Search for the cell housing the specified text and yield its (X, Y) center coordinate. 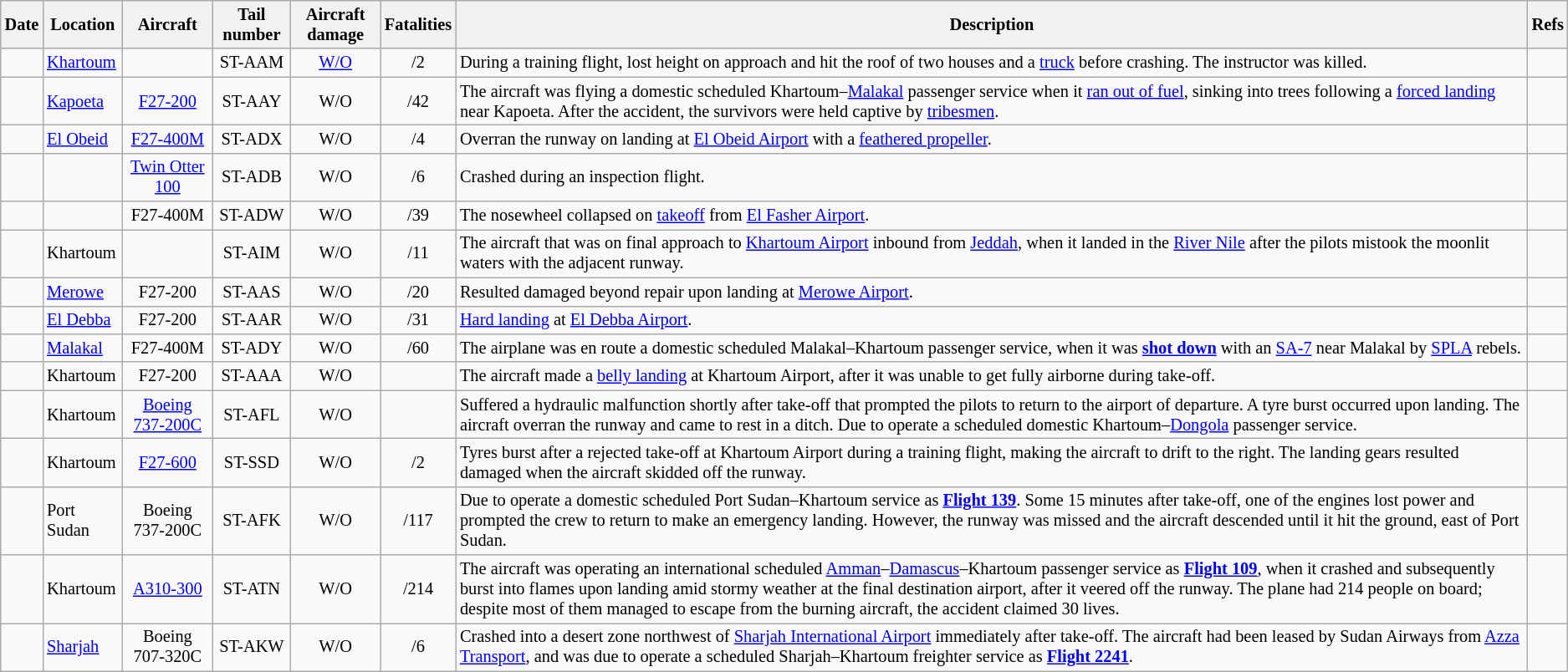
Twin Otter 100 (167, 177)
/60 (418, 348)
Port Sudan (82, 521)
ST-AAA (251, 376)
El Obeid (82, 139)
ST-AAR (251, 320)
Date (22, 24)
ST-AAM (251, 63)
Kapoeta (82, 101)
/4 (418, 139)
The airplane was en route a domestic scheduled Malakal–Khartoum passenger service, when it was shot down with an SA-7 near Malakal by SPLA rebels. (992, 348)
/42 (418, 101)
ST-AFL (251, 415)
ST-SSD (251, 462)
/20 (418, 292)
ST-ADY (251, 348)
ST-ADW (251, 216)
Location (82, 24)
ST-ADB (251, 177)
El Debba (82, 320)
The nosewheel collapsed on takeoff from El Fasher Airport. (992, 216)
ST-AAS (251, 292)
During a training flight, lost height on approach and hit the roof of two houses and a truck before crashing. The instructor was killed. (992, 63)
Fatalities (418, 24)
Overran the runway on landing at El Obeid Airport with a feathered propeller. (992, 139)
A310-300 (167, 589)
ST-AAY (251, 101)
Tail number (251, 24)
ST-AIM (251, 253)
ST-AFK (251, 521)
Refs (1548, 24)
Aircraft damage (335, 24)
Merowe (82, 292)
Hard landing at El Debba Airport. (992, 320)
/214 (418, 589)
ST-ADX (251, 139)
/39 (418, 216)
/117 (418, 521)
F27-600 (167, 462)
ST-ATN (251, 589)
The aircraft made a belly landing at Khartoum Airport, after it was unable to get fully airborne during take-off. (992, 376)
Boeing 707-320C (167, 647)
Description (992, 24)
/31 (418, 320)
ST-AKW (251, 647)
/11 (418, 253)
Crashed during an inspection flight. (992, 177)
Malakal (82, 348)
Resulted damaged beyond repair upon landing at Merowe Airport. (992, 292)
Aircraft (167, 24)
Sharjah (82, 647)
